Return [X, Y] of the center of cell containing provided text 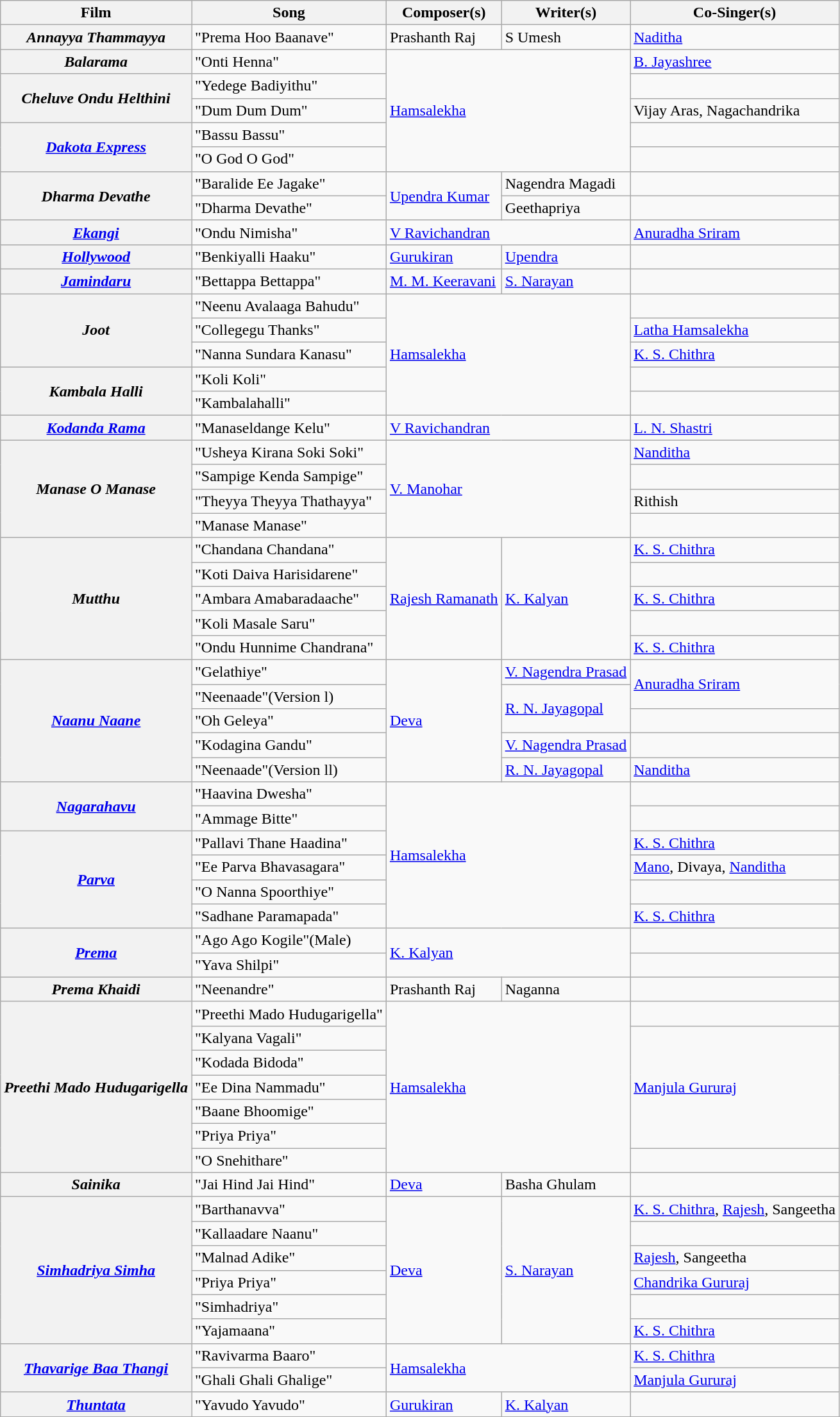
Hollywood [96, 257]
"Nanna Sundara Kanasu" [289, 355]
V. Manohar [508, 489]
Joot [96, 330]
"Baane Bhoomige" [289, 1112]
Rithish [735, 501]
Jamindaru [96, 281]
Writer(s) [566, 13]
M. M. Keeravani [444, 281]
"O Snehithare" [289, 1160]
"Preethi Mado Hudugarigella" [289, 1014]
Dharma Devathe [96, 196]
S Umesh [566, 37]
Thuntata [96, 1404]
"Pallavi Thane Haadina" [289, 843]
"Koli Koli" [289, 379]
Balarama [96, 62]
"Ravivarma Baaro" [289, 1355]
"Neenu Avalaaga Bahudu" [289, 306]
"Barthanavva" [289, 1209]
"Oh Geleya" [289, 721]
K. S. Chithra, Rajesh, Sangeetha [735, 1209]
Vijay Aras, Nagachandrika [735, 110]
B. Jayashree [735, 62]
"Ee Parva Bhavasagara" [289, 867]
"Koti Daiva Harisidarene" [289, 574]
"Neenaade"(Version ll) [289, 770]
"O Nanna Spoorthiye" [289, 892]
Film [96, 13]
"Neenandre" [289, 989]
"Bassu Bassu" [289, 135]
Simhadriya Simha [96, 1270]
"Ghali Ghali Ghalige" [289, 1380]
Rajesh Ramanath [444, 598]
Preethi Mado Hudugarigella [96, 1087]
"Kambalahalli" [289, 403]
Cheluve Ondu Helthini [96, 98]
"Kodagina Gandu" [289, 745]
"Chandana Chandana" [289, 550]
"Kodada Bidoda" [289, 1062]
Prema [96, 953]
"Benkiyalli Haaku" [289, 257]
Nagendra Magadi [566, 183]
"Baralide Ee Jagake" [289, 183]
Rajesh, Sangeetha [735, 1258]
Mano, Divaya, Nanditha [735, 867]
"Yavudo Yavudo" [289, 1404]
"Haavina Dwesha" [289, 794]
Geethapriya [566, 208]
"Sampige Kenda Sampige" [289, 477]
Basha Ghulam [566, 1185]
"Collegegu Thanks" [289, 330]
Ekangi [96, 232]
"Koli Masale Saru" [289, 623]
"Simhadriya" [289, 1307]
Thavarige Baa Thangi [96, 1368]
Sainika [96, 1185]
Upendra Kumar [444, 196]
Nagarahavu [96, 806]
"Jai Hind Jai Hind" [289, 1185]
"Dum Dum Dum" [289, 110]
Prema Khaidi [96, 989]
"Yajamaana" [289, 1331]
Kodanda Rama [96, 428]
"Ago Ago Kogile"(Male) [289, 940]
"Theyya Theyya Thathayya" [289, 501]
Manase O Manase [96, 489]
"Manase Manase" [289, 525]
Annayya Thammayya [96, 37]
"Ondu Nimisha" [289, 232]
"Kallaadare Naanu" [289, 1234]
Co-Singer(s) [735, 13]
"Malnad Adike" [289, 1258]
"Dharma Devathe" [289, 208]
"Gelathiye" [289, 672]
"Yava Shilpi" [289, 965]
"O God O God" [289, 159]
Kambala Halli [96, 391]
Parva [96, 879]
"Kalyana Vagali" [289, 1038]
"Onti Henna" [289, 62]
"Ondu Hunnime Chandrana" [289, 647]
Upendra [566, 257]
"Prema Hoo Baanave" [289, 37]
Song [289, 13]
Latha Hamsalekha [735, 330]
Chandrika Gururaj [735, 1282]
Composer(s) [444, 13]
Naditha [735, 37]
L. N. Shastri [735, 428]
Dakota Express [96, 147]
Naanu Naane [96, 720]
"Usheya Kirana Soki Soki" [289, 452]
"Neenaade"(Version l) [289, 696]
"Manaseldange Kelu" [289, 428]
"Ambara Amabaradaache" [289, 598]
"Ammage Bitte" [289, 819]
"Yedege Badiyithu" [289, 86]
"Sadhane Paramapada" [289, 916]
"Ee Dina Nammadu" [289, 1087]
Mutthu [96, 598]
Naganna [566, 989]
"Bettappa Bettappa" [289, 281]
